Scan for the cell matching the given text and deliver its [x, y] coordinate at center. 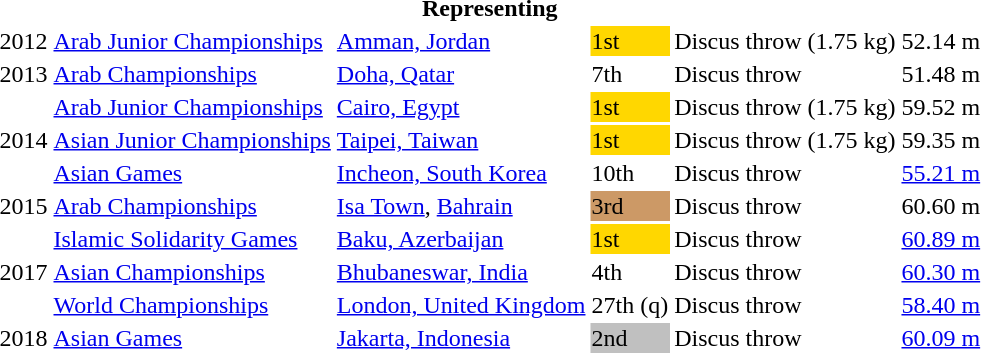
Asian Championships [192, 272]
10th [630, 173]
London, United Kingdom [461, 305]
Asian Junior Championships [192, 140]
Islamic Solidarity Games [192, 239]
Bhubaneswar, India [461, 272]
Cairo, Egypt [461, 107]
Incheon, South Korea [461, 173]
Taipei, Taiwan [461, 140]
Isa Town, Bahrain [461, 206]
World Championships [192, 305]
Doha, Qatar [461, 74]
Baku, Azerbaijan [461, 239]
27th (q) [630, 305]
3rd [630, 206]
Jakarta, Indonesia [461, 338]
7th [630, 74]
Amman, Jordan [461, 41]
4th [630, 272]
2nd [630, 338]
